Identify which cell holds the provided text, then report its (x, y) central coordinate. 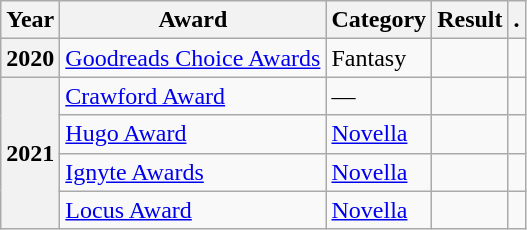
— (379, 96)
. (516, 20)
2021 (30, 153)
Hugo Award (193, 134)
Result (470, 20)
Year (30, 20)
Crawford Award (193, 96)
2020 (30, 58)
Award (193, 20)
Ignyte Awards (193, 172)
Locus Award (193, 210)
Fantasy (379, 58)
Goodreads Choice Awards (193, 58)
Category (379, 20)
